Identify which cell holds the provided text, then report its (X, Y) central coordinate. 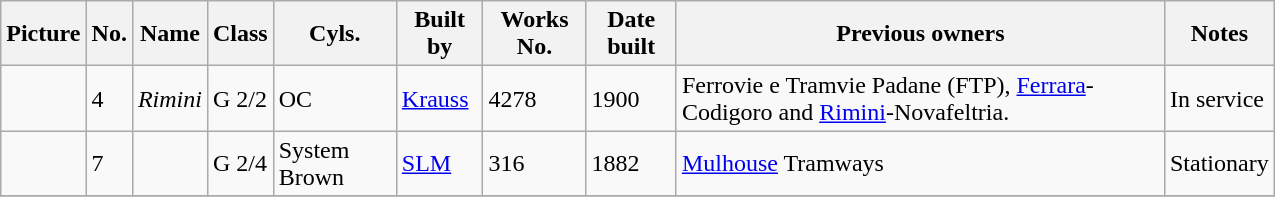
In service (1219, 98)
Notes (1219, 34)
SLM (440, 164)
Stationary (1219, 164)
Rimini (170, 98)
4 (109, 98)
Name (170, 34)
No. (109, 34)
OC (334, 98)
G 2/4 (240, 164)
Picture (44, 34)
4278 (534, 98)
Cyls. (334, 34)
7 (109, 164)
1882 (631, 164)
Ferrovie e Tramvie Padane (FTP), Ferrara-Codigoro and Rimini-Novafeltria. (920, 98)
Date built (631, 34)
Works No. (534, 34)
Mulhouse Tramways (920, 164)
Previous owners (920, 34)
System Brown (334, 164)
Built by (440, 34)
1900 (631, 98)
316 (534, 164)
G 2/2 (240, 98)
Class (240, 34)
Krauss (440, 98)
